Extract the (X, Y) coordinate from the center of the cell holding the provided text.  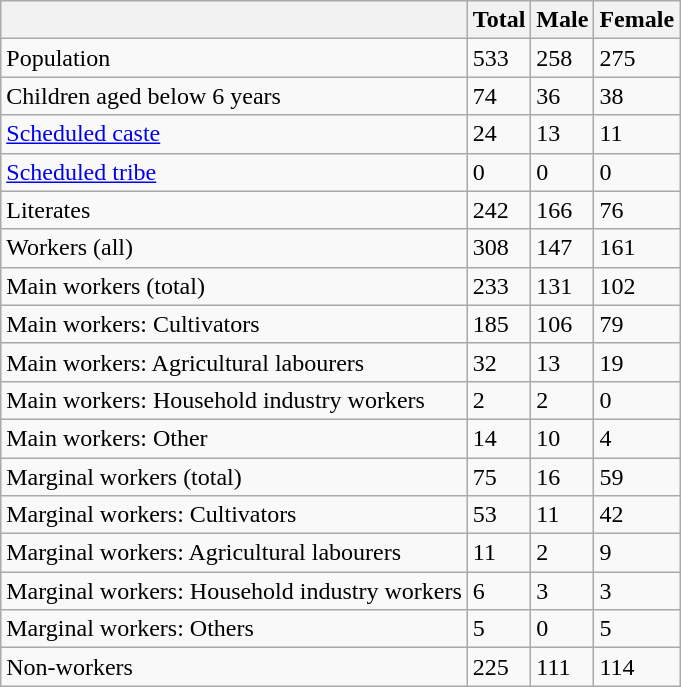
36 (562, 96)
16 (562, 477)
75 (499, 477)
14 (499, 438)
42 (637, 515)
10 (562, 438)
185 (499, 324)
74 (499, 96)
Population (234, 58)
53 (499, 515)
111 (562, 667)
233 (499, 286)
258 (562, 58)
Non-workers (234, 667)
Male (562, 20)
24 (499, 134)
Main workers: Other (234, 438)
Children aged below 6 years (234, 96)
Marginal workers: Others (234, 629)
225 (499, 667)
Literates (234, 210)
Marginal workers: Household industry workers (234, 591)
Workers (all) (234, 248)
Main workers: Cultivators (234, 324)
76 (637, 210)
79 (637, 324)
533 (499, 58)
147 (562, 248)
Main workers: Household industry workers (234, 400)
Scheduled tribe (234, 172)
38 (637, 96)
131 (562, 286)
161 (637, 248)
Marginal workers: Agricultural labourers (234, 553)
32 (499, 362)
19 (637, 362)
114 (637, 667)
Main workers: Agricultural labourers (234, 362)
Scheduled caste (234, 134)
4 (637, 438)
59 (637, 477)
102 (637, 286)
Marginal workers: Cultivators (234, 515)
6 (499, 591)
Main workers (total) (234, 286)
308 (499, 248)
275 (637, 58)
Female (637, 20)
106 (562, 324)
166 (562, 210)
Marginal workers (total) (234, 477)
9 (637, 553)
242 (499, 210)
Total (499, 20)
